Pinpoint the cell where the given text exists, returning its (x, y) midpoint coordinate. 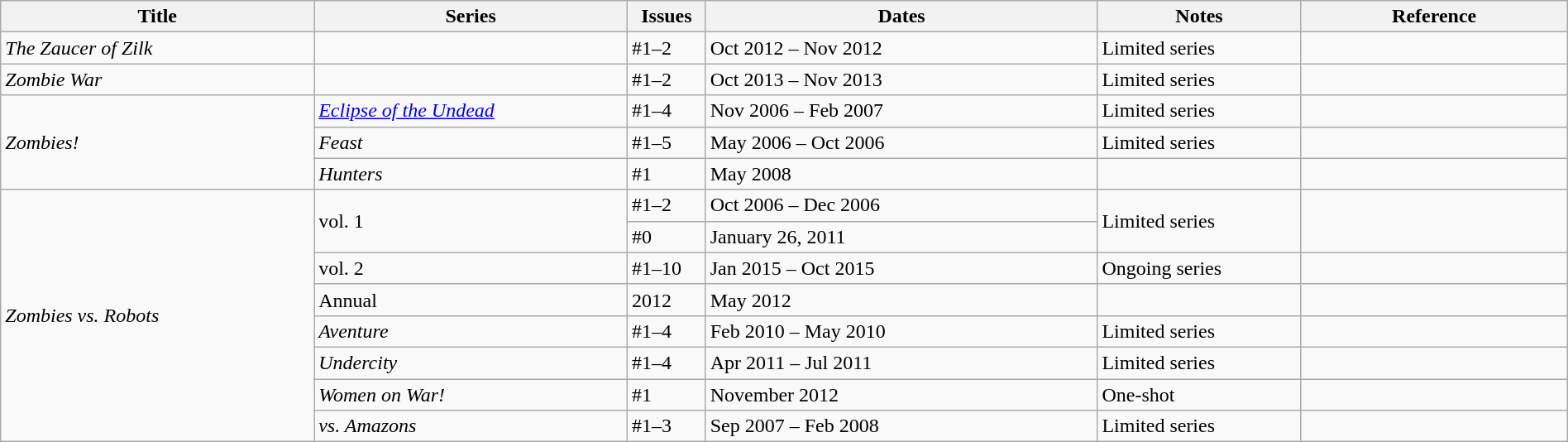
November 2012 (901, 395)
Apr 2011 – Jul 2011 (901, 363)
Notes (1199, 17)
Oct 2006 – Dec 2006 (901, 205)
Ongoing series (1199, 268)
vol. 2 (471, 268)
Oct 2013 – Nov 2013 (901, 79)
Issues (667, 17)
#1–10 (667, 268)
Oct 2012 – Nov 2012 (901, 48)
2012 (667, 300)
January 26, 2011 (901, 237)
May 2006 – Oct 2006 (901, 142)
May 2008 (901, 174)
Sep 2007 – Feb 2008 (901, 426)
Reference (1434, 17)
Title (157, 17)
#1–5 (667, 142)
Women on War! (471, 395)
Annual (471, 300)
Nov 2006 – Feb 2007 (901, 111)
Jan 2015 – Oct 2015 (901, 268)
vs. Amazons (471, 426)
Feast (471, 142)
#1–3 (667, 426)
Eclipse of the Undead (471, 111)
vol. 1 (471, 221)
The Zaucer of Zilk (157, 48)
One-shot (1199, 395)
Zombies vs. Robots (157, 315)
Feb 2010 – May 2010 (901, 331)
Zombies! (157, 142)
Series (471, 17)
Dates (901, 17)
Aventure (471, 331)
Zombie War (157, 79)
Hunters (471, 174)
#0 (667, 237)
May 2012 (901, 300)
Undercity (471, 363)
